Detect which cell encompasses the target text, then output its [x, y] center coordinate. 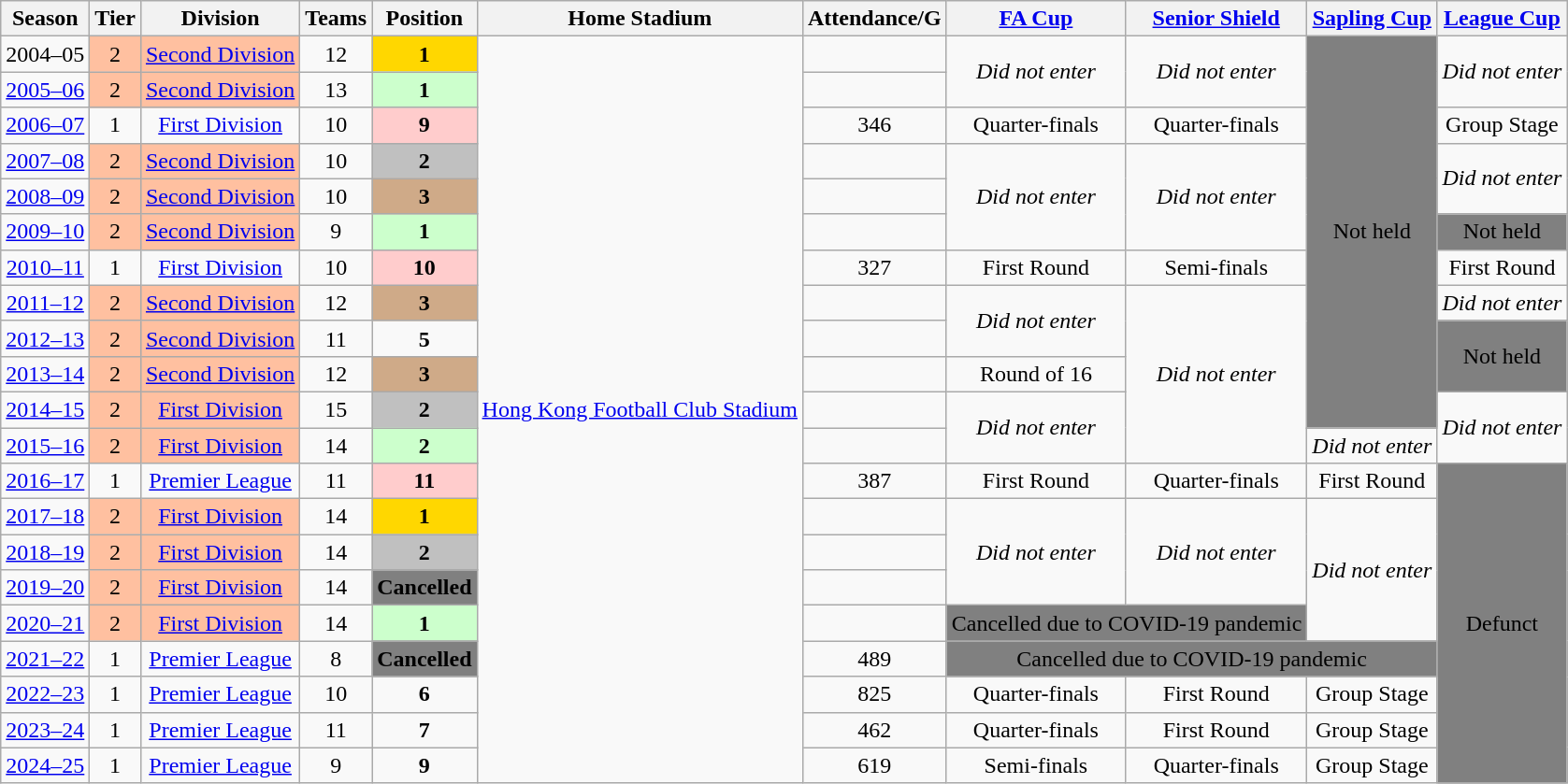
346 [874, 125]
462 [874, 730]
2013–14 [45, 374]
2006–07 [45, 125]
Sapling Cup [1373, 19]
League Cup [1502, 19]
2016–17 [45, 481]
2023–24 [45, 730]
2015–16 [45, 446]
2021–22 [45, 659]
2009–10 [45, 232]
Attendance/G [874, 19]
489 [874, 659]
2017–18 [45, 517]
13 [337, 90]
7 [424, 730]
2019–20 [45, 588]
619 [874, 765]
2012–13 [45, 338]
327 [874, 267]
Division [220, 19]
FA Cup [1036, 19]
Teams [337, 19]
825 [874, 694]
2018–19 [45, 552]
2005–06 [45, 90]
Hong Kong Football Club Stadium [640, 409]
2024–25 [45, 765]
Senior Shield [1216, 19]
6 [424, 694]
Home Stadium [640, 19]
2008–09 [45, 196]
2010–11 [45, 267]
2022–23 [45, 694]
Tier [116, 19]
5 [424, 338]
2004–05 [45, 54]
2014–15 [45, 409]
15 [337, 409]
2011–12 [45, 303]
2020–21 [45, 623]
8 [337, 659]
2007–08 [45, 161]
Round of 16 [1036, 374]
387 [874, 481]
Defunct [1502, 624]
Season [45, 19]
Position [424, 19]
